Return (x, y) of the center of cell containing provided text 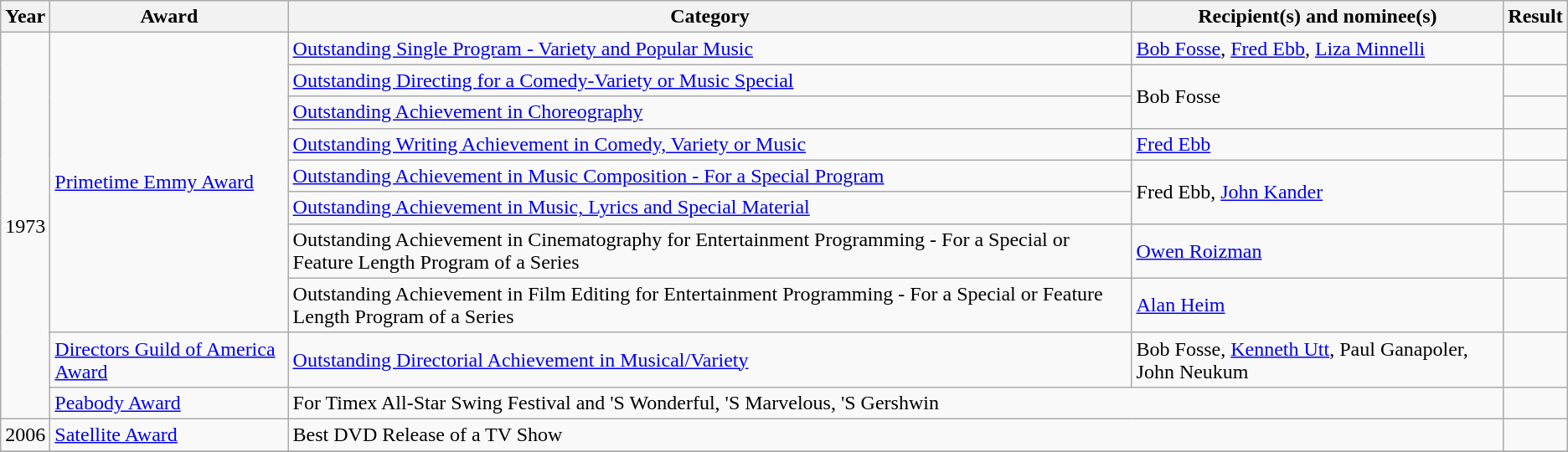
1973 (25, 226)
Satellite Award (169, 434)
Bob Fosse (1318, 96)
Outstanding Achievement in Film Editing for Entertainment Programming - For a Special or Feature Length Program of a Series (710, 305)
Result (1535, 17)
2006 (25, 434)
Directors Guild of America Award (169, 360)
Outstanding Achievement in Music Composition - For a Special Program (710, 176)
For Timex All-Star Swing Festival and 'S Wonderful, 'S Marvelous, 'S Gershwin (896, 403)
Owen Roizman (1318, 251)
Category (710, 17)
Bob Fosse, Kenneth Utt, Paul Ganapoler, John Neukum (1318, 360)
Outstanding Achievement in Music, Lyrics and Special Material (710, 208)
Primetime Emmy Award (169, 182)
Year (25, 17)
Fred Ebb, John Kander (1318, 192)
Fred Ebb (1318, 144)
Recipient(s) and nominee(s) (1318, 17)
Award (169, 17)
Peabody Award (169, 403)
Outstanding Writing Achievement in Comedy, Variety or Music (710, 144)
Alan Heim (1318, 305)
Outstanding Achievement in Cinematography for Entertainment Programming - For a Special or Feature Length Program of a Series (710, 251)
Bob Fosse, Fred Ebb, Liza Minnelli (1318, 49)
Outstanding Directorial Achievement in Musical/Variety (710, 360)
Outstanding Single Program - Variety and Popular Music (710, 49)
Outstanding Achievement in Choreography (710, 112)
Outstanding Directing for a Comedy-Variety or Music Special (710, 80)
Best DVD Release of a TV Show (896, 434)
